From the cell containing the given text, extract its center point as (X, Y) coordinate. 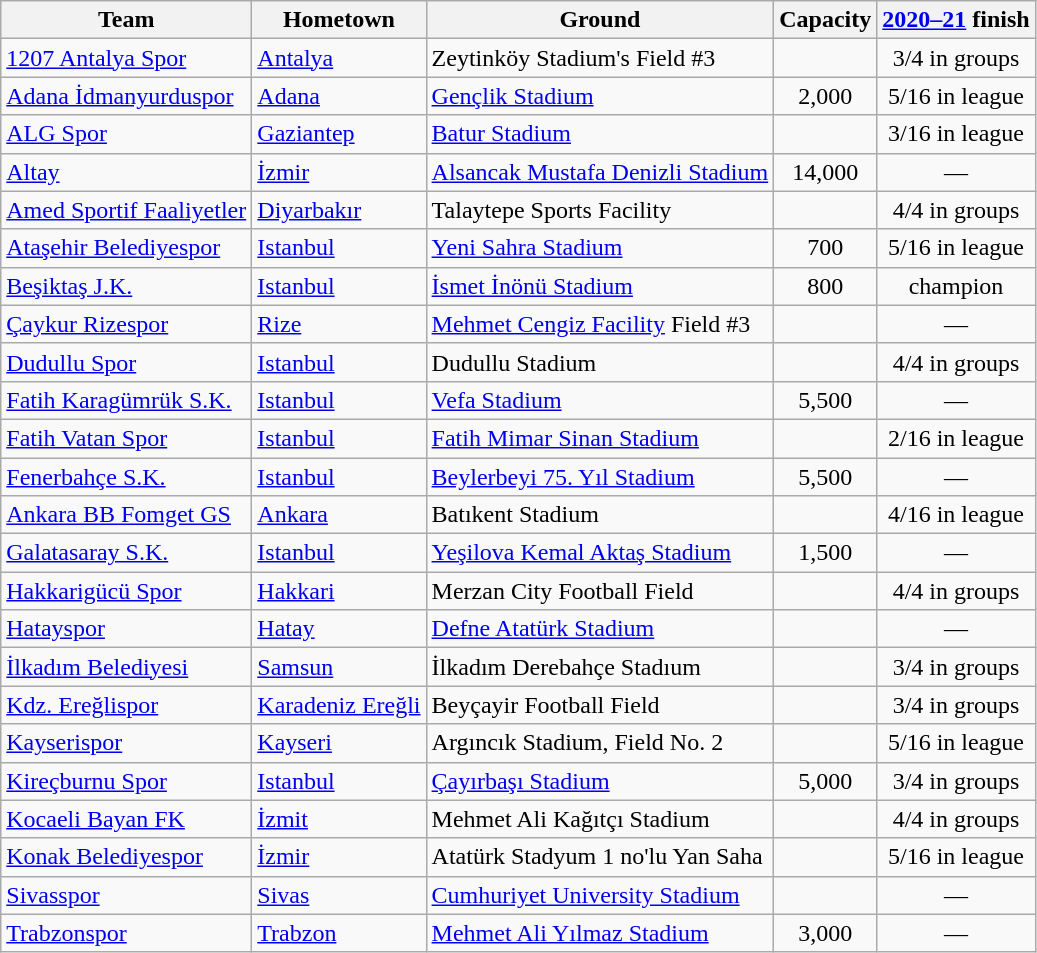
Fatih Karagümrük S.K. (126, 400)
Dudullu Stadium (600, 362)
Hometown (339, 20)
Sivasspor (126, 895)
Defne Atatürk Stadium (600, 629)
4/16 in league (956, 515)
Karadeniz Ereğli (339, 705)
Mehmet Ali Kağıtçı Stadium (600, 819)
Team (126, 20)
Batıkent Stadium (600, 515)
Ground (600, 20)
Ataşehir Belediyespor (126, 248)
Batur Stadium (600, 134)
Galatasaray S.K. (126, 553)
Yeşilova Kemal Aktaş Stadium (600, 553)
İlkadım Belediyesi (126, 667)
Trabzon (339, 933)
Kayserispor (126, 743)
Hakkarigücü Spor (126, 591)
14,000 (826, 172)
Yeni Sahra Stadium (600, 248)
Konak Belediyespor (126, 857)
Alsancak Mustafa Denizli Stadium (600, 172)
Adana (339, 96)
Argıncık Stadium, Field No. 2 (600, 743)
Hakkari (339, 591)
Altay (126, 172)
Hatayspor (126, 629)
Merzan City Football Field (600, 591)
1207 Antalya Spor (126, 58)
Capacity (826, 20)
Fatih Vatan Spor (126, 438)
Adana İdmanyurduspor (126, 96)
Sivas (339, 895)
800 (826, 286)
Fatih Mimar Sinan Stadium (600, 438)
5,000 (826, 781)
Ankara BB Fomget GS (126, 515)
Atatürk Stadyum 1 no'lu Yan Saha (600, 857)
Çayırbaşı Stadium (600, 781)
Mehmet Cengiz Facility Field #3 (600, 324)
3,000 (826, 933)
3/16 in league (956, 134)
İzmit (339, 819)
Kayseri (339, 743)
Ankara (339, 515)
İlkadım Derebahçe Stadıum (600, 667)
Hatay (339, 629)
1,500 (826, 553)
Beşiktaş J.K. (126, 286)
Amed Sportif Faaliyetler (126, 210)
Mehmet Ali Yılmaz Stadium (600, 933)
2,000 (826, 96)
Trabzonspor (126, 933)
2/16 in league (956, 438)
Diyarbakır (339, 210)
Talaytepe Sports Facility (600, 210)
Kdz. Ereğlispor (126, 705)
Vefa Stadium (600, 400)
Antalya (339, 58)
Beylerbeyi 75. Yıl Stadium (600, 477)
Samsun (339, 667)
ALG Spor (126, 134)
Kireçburnu Spor (126, 781)
Cumhuriyet University Stadium (600, 895)
Rize (339, 324)
2020–21 finish (956, 20)
Fenerbahçe S.K. (126, 477)
Beyçayir Football Field (600, 705)
Çaykur Rizespor (126, 324)
Gençlik Stadium (600, 96)
Zeytinköy Stadium's Field #3 (600, 58)
champion (956, 286)
İsmet İnönü Stadium (600, 286)
Gaziantep (339, 134)
700 (826, 248)
Dudullu Spor (126, 362)
Kocaeli Bayan FK (126, 819)
